Pinpoint the cell where the given text exists, returning its (X, Y) midpoint coordinate. 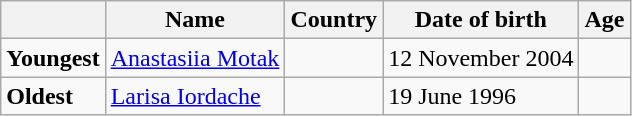
Age (604, 20)
Name (195, 20)
Youngest (53, 58)
Date of birth (481, 20)
12 November 2004 (481, 58)
Country (334, 20)
Anastasiia Motak (195, 58)
Larisa Iordache (195, 96)
19 June 1996 (481, 96)
Oldest (53, 96)
